Search for the cell housing the specified text and yield its [X, Y] center coordinate. 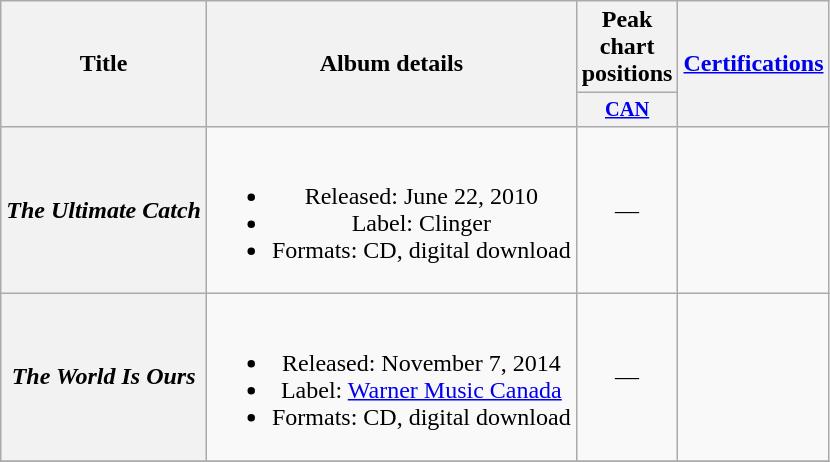
Certifications [754, 64]
Released: June 22, 2010Label: ClingerFormats: CD, digital download [391, 210]
CAN [627, 110]
Released: November 7, 2014Label: Warner Music CanadaFormats: CD, digital download [391, 378]
Peak chart positions [627, 47]
Title [104, 64]
Album details [391, 64]
The Ultimate Catch [104, 210]
The World Is Ours [104, 378]
